Capture the cell that displays the provided text and extract its (x, y) central coordinate. 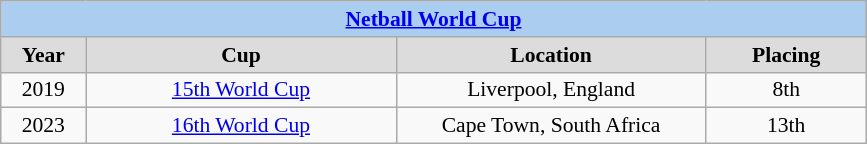
Liverpool, England (551, 90)
16th World Cup (241, 126)
Cape Town, South Africa (551, 126)
2023 (44, 126)
8th (786, 90)
Placing (786, 55)
Cup (241, 55)
Netball World Cup (434, 19)
Location (551, 55)
Year (44, 55)
13th (786, 126)
2019 (44, 90)
15th World Cup (241, 90)
